Return (x, y) of the center of cell containing provided text 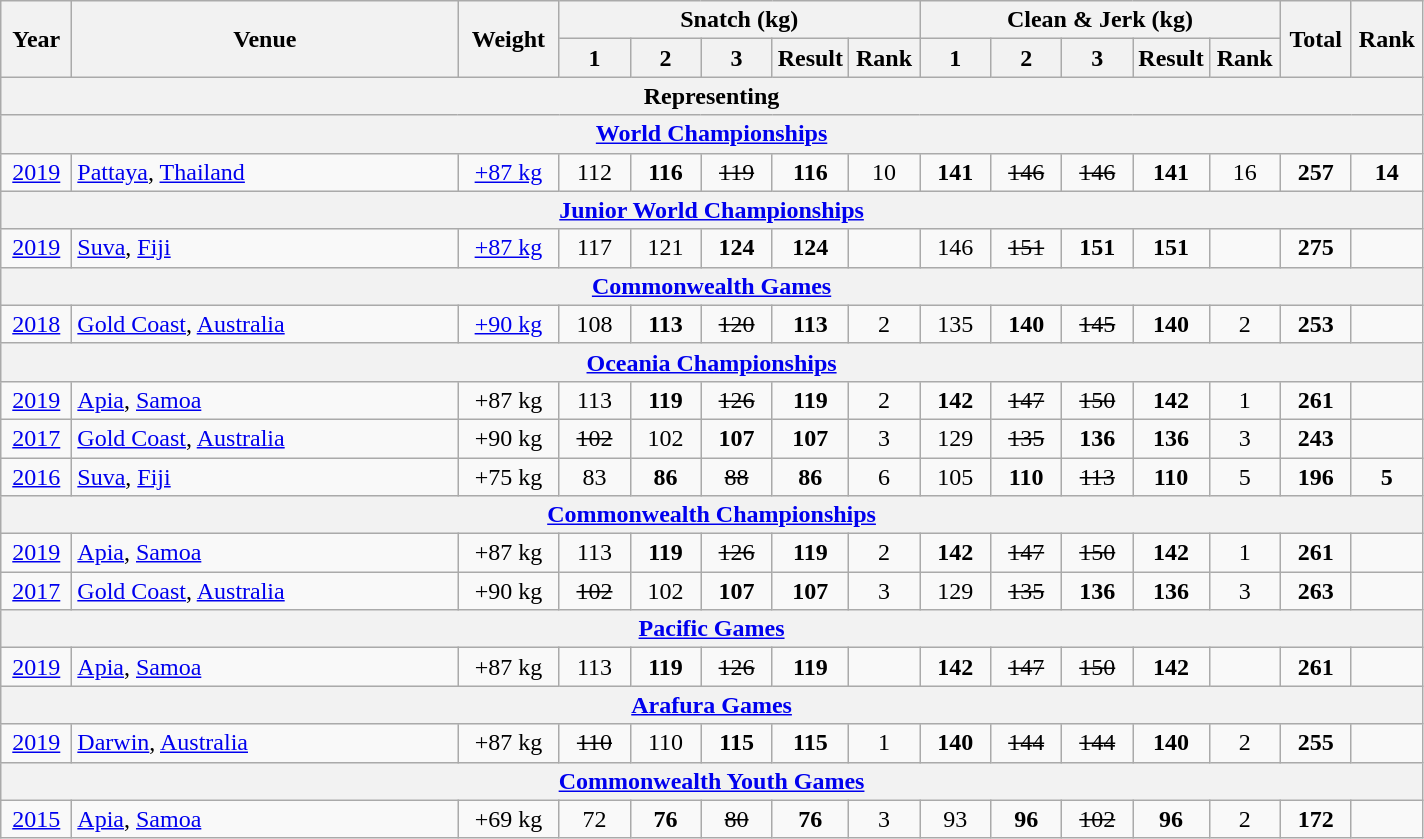
6 (884, 477)
Pattaya, Thailand (265, 172)
2015 (36, 819)
Clean & Jerk (kg) (1100, 20)
80 (736, 819)
2018 (36, 324)
Commonwealth Games (712, 286)
145 (1098, 324)
Arafura Games (712, 705)
72 (594, 819)
117 (594, 248)
88 (736, 477)
16 (1244, 172)
196 (1316, 477)
263 (1316, 591)
Year (36, 39)
Oceania Championships (712, 362)
105 (956, 477)
83 (594, 477)
Total (1316, 39)
Pacific Games (712, 629)
2016 (36, 477)
Commonwealth Youth Games (712, 781)
112 (594, 172)
Commonwealth Championships (712, 515)
121 (666, 248)
Darwin, Australia (265, 743)
275 (1316, 248)
+69 kg (508, 819)
93 (956, 819)
Representing (712, 96)
Weight (508, 39)
Venue (265, 39)
Junior World Championships (712, 210)
255 (1316, 743)
120 (736, 324)
243 (1316, 438)
172 (1316, 819)
10 (884, 172)
World Championships (712, 134)
253 (1316, 324)
257 (1316, 172)
14 (1386, 172)
+75 kg (508, 477)
Snatch (kg) (740, 20)
108 (594, 324)
